Return [x, y] of the center of cell containing provided text 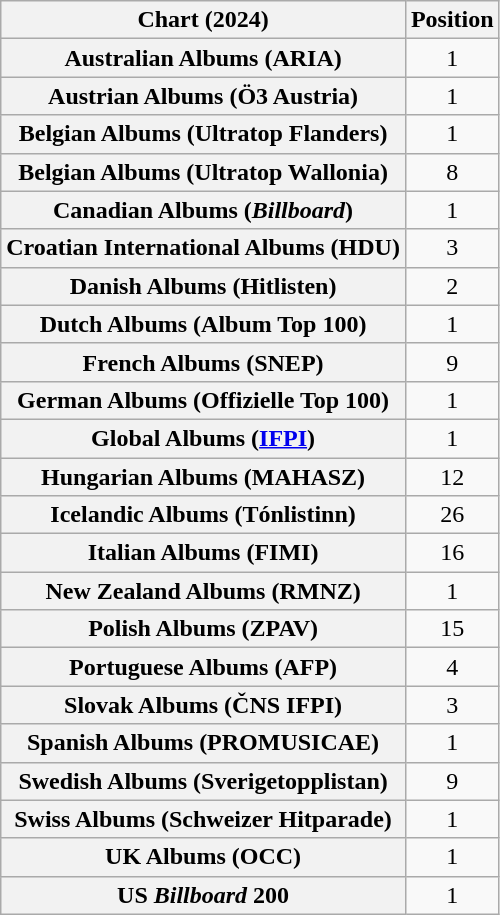
Swedish Albums (Sverigetopplistan) [204, 781]
Australian Albums (ARIA) [204, 58]
Icelandic Albums (Tónlistinn) [204, 515]
Dutch Albums (Album Top 100) [204, 324]
New Zealand Albums (RMNZ) [204, 591]
Belgian Albums (Ultratop Flanders) [204, 134]
Slovak Albums (ČNS IFPI) [204, 705]
4 [452, 667]
16 [452, 553]
Italian Albums (FIMI) [204, 553]
Polish Albums (ZPAV) [204, 629]
Chart (2024) [204, 20]
26 [452, 515]
Canadian Albums (Billboard) [204, 210]
Hungarian Albums (MAHASZ) [204, 477]
Global Albums (IFPI) [204, 438]
Belgian Albums (Ultratop Wallonia) [204, 172]
15 [452, 629]
Swiss Albums (Schweizer Hitparade) [204, 819]
2 [452, 286]
Spanish Albums (PROMUSICAE) [204, 743]
German Albums (Offizielle Top 100) [204, 400]
Croatian International Albums (HDU) [204, 248]
Austrian Albums (Ö3 Austria) [204, 96]
French Albums (SNEP) [204, 362]
Danish Albums (Hitlisten) [204, 286]
US Billboard 200 [204, 895]
12 [452, 477]
UK Albums (OCC) [204, 857]
8 [452, 172]
Portuguese Albums (AFP) [204, 667]
Position [452, 20]
